Return the [x, y] coordinate for the center point of the cell that contains the specified text.  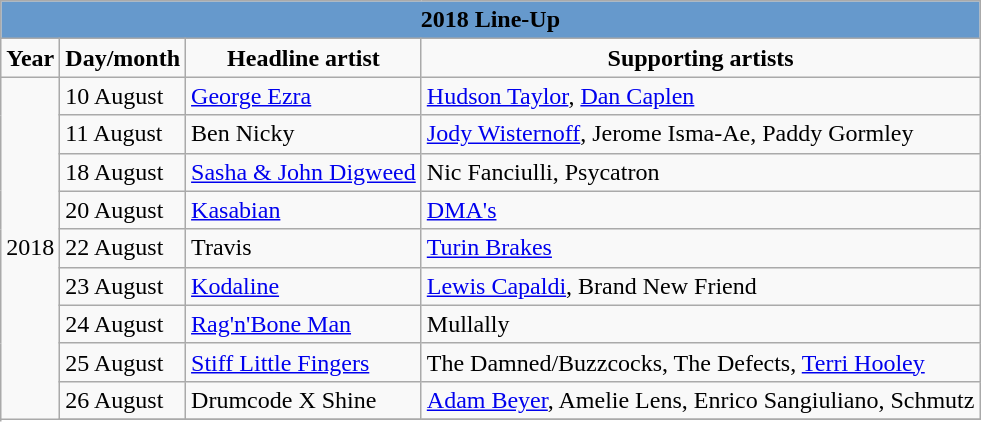
Kasabian [304, 210]
Rag'n'Bone Man [304, 324]
Drumcode X Shine [304, 400]
Sasha & John Digweed [304, 172]
Day/month [123, 58]
DMA's [700, 210]
Supporting artists [700, 58]
23 August [123, 286]
Nic Fanciulli, Psycatron [700, 172]
2018 Line-Up [490, 20]
Adam Beyer, Amelie Lens, Enrico Sangiuliano, Schmutz [700, 400]
10 August [123, 96]
20 August [123, 210]
11 August [123, 134]
Stiff Little Fingers [304, 362]
Headline artist [304, 58]
24 August [123, 324]
Kodaline [304, 286]
Lewis Capaldi, Brand New Friend [700, 286]
Hudson Taylor, Dan Caplen [700, 96]
The Damned/Buzzcocks, The Defects, Terri Hooley [700, 362]
George Ezra [304, 96]
26 August [123, 400]
18 August [123, 172]
Mullally [700, 324]
25 August [123, 362]
Turin Brakes [700, 248]
Travis [304, 248]
2018 [30, 248]
Year [30, 58]
Jody Wisternoff, Jerome Isma-Ae, Paddy Gormley [700, 134]
22 August [123, 248]
Ben Nicky [304, 134]
